Return the [x, y] coordinate for the center point of the cell that contains the specified text.  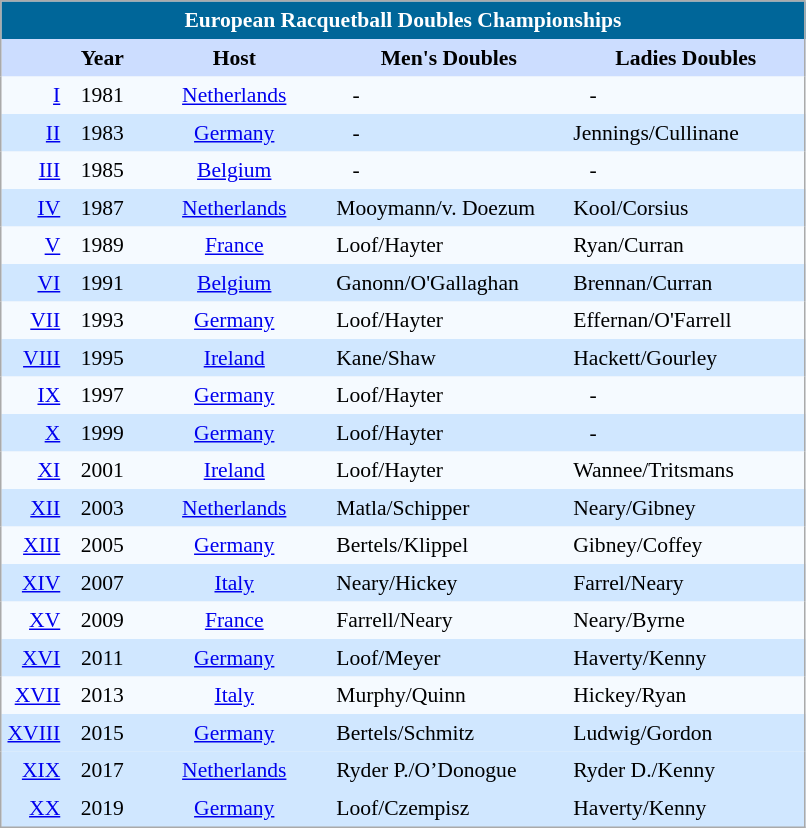
Loof/Czempisz [448, 808]
VIII [34, 358]
Bertels/Klippel [448, 545]
X [34, 433]
Farrel/Neary [686, 583]
Neary/Byrne [686, 621]
1985 [102, 171]
XI [34, 471]
XVIII [34, 733]
2005 [102, 545]
Kool/Corsius [686, 208]
Farrell/Neary [448, 621]
Neary/Gibney [686, 508]
1997 [102, 395]
2011 [102, 658]
XIV [34, 583]
Effernan/O'Farrell [686, 321]
IX [34, 395]
Kane/Shaw [448, 358]
I [34, 95]
Loof/Meyer [448, 658]
XV [34, 621]
Year [102, 58]
VII [34, 321]
1993 [102, 321]
Ryan/Curran [686, 245]
2015 [102, 733]
XII [34, 508]
1981 [102, 95]
Ganonn/O'Gallaghan [448, 283]
XIX [34, 771]
IV [34, 208]
XIII [34, 545]
1995 [102, 358]
2003 [102, 508]
1991 [102, 283]
III [34, 171]
Ludwig/Gordon [686, 733]
2007 [102, 583]
Mooymann/v. Doezum [448, 208]
Men's Doubles [448, 58]
Hickey/Ryan [686, 695]
Ryder P./O’Donogue [448, 771]
XX [34, 808]
Jennings/Cullinane [686, 133]
XVII [34, 695]
1987 [102, 208]
V [34, 245]
Ladies Doubles [686, 58]
2017 [102, 771]
II [34, 133]
Host [234, 58]
Brennan/Curran [686, 283]
2009 [102, 621]
Gibney/Coffey [686, 545]
Hackett/Gourley [686, 358]
1989 [102, 245]
Bertels/Schmitz [448, 733]
VI [34, 283]
Matla/Schipper [448, 508]
2001 [102, 471]
Ryder D./Kenny [686, 771]
2019 [102, 808]
European Racquetball Doubles Championships [403, 20]
Neary/Hickey [448, 583]
Murphy/Quinn [448, 695]
1983 [102, 133]
XVI [34, 658]
1999 [102, 433]
Wannee/Tritsmans [686, 471]
2013 [102, 695]
